Search for the cell housing the specified text and yield its [x, y] center coordinate. 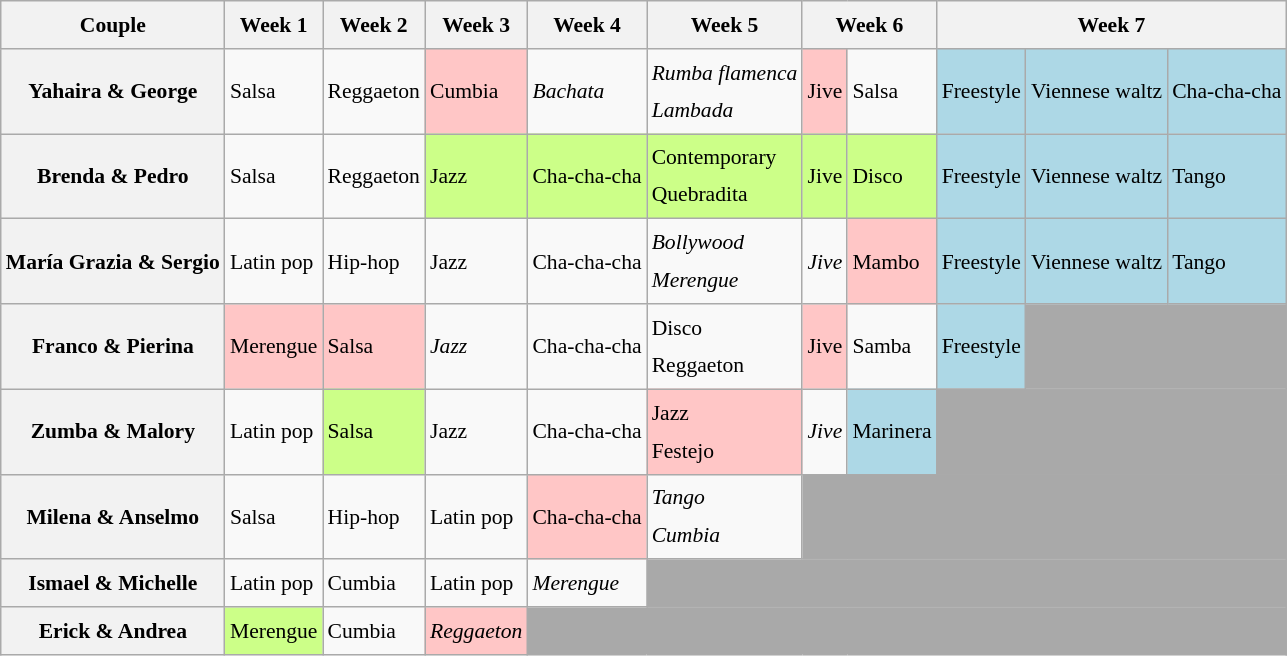
Marinera [892, 432]
ContemporaryQuebradita [725, 176]
JazzFestejo [725, 432]
Week 2 [374, 25]
Ismael & Michelle [113, 584]
María Grazia & Sergio [113, 262]
BollywoodMerengue [725, 262]
Samba [892, 346]
Franco & Pierina [113, 346]
Rumba flamencaLambada [725, 92]
Week 1 [274, 25]
TangoCumbia [725, 516]
Week 4 [586, 25]
DiscoReggaeton [725, 346]
Milena & Anselmo [113, 516]
Yahaira & George [113, 92]
Week 7 [1112, 25]
Disco [892, 176]
Week 6 [869, 25]
Week 3 [476, 25]
Erick & Andrea [113, 631]
Zumba & Malory [113, 432]
Bachata [586, 92]
Week 5 [725, 25]
Couple [113, 25]
Mambo [892, 262]
Brenda & Pedro [113, 176]
